Determine the (X, Y) coordinate at the center of the cell enclosing the given text.  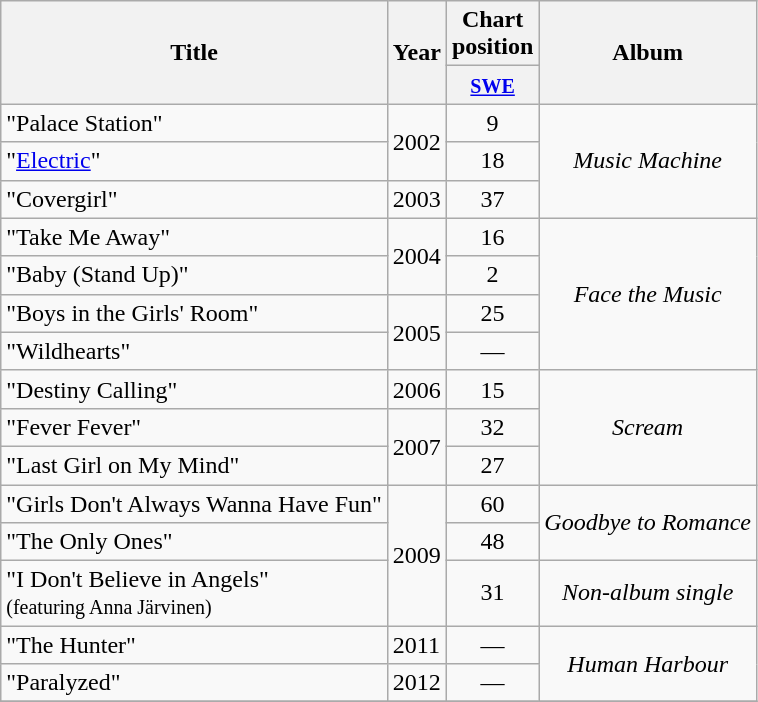
9 (492, 123)
27 (492, 465)
2009 (416, 554)
"Electric" (194, 161)
Music Machine (648, 161)
Human Harbour (648, 664)
2006 (416, 389)
2 (492, 275)
"Take Me Away" (194, 237)
16 (492, 237)
"Paralyzed" (194, 683)
"Wildhearts" (194, 351)
31 (492, 594)
2004 (416, 256)
"Palace Station" (194, 123)
2012 (416, 683)
Title (194, 52)
"The Only Ones" (194, 542)
"The Hunter" (194, 645)
Non-album single (648, 594)
"Girls Don't Always Wanna Have Fun" (194, 503)
SWE (492, 85)
37 (492, 199)
2002 (416, 142)
Album (648, 52)
Chart position (492, 34)
"Baby (Stand Up)" (194, 275)
18 (492, 161)
"Covergirl" (194, 199)
48 (492, 542)
"Last Girl on My Mind" (194, 465)
"Destiny Calling" (194, 389)
Year (416, 52)
2011 (416, 645)
"I Don't Believe in Angels" (featuring Anna Järvinen) (194, 594)
2003 (416, 199)
25 (492, 313)
32 (492, 427)
Goodbye to Romance (648, 522)
Scream (648, 427)
2005 (416, 332)
Face the Music (648, 294)
2007 (416, 446)
"Fever Fever" (194, 427)
15 (492, 389)
"Boys in the Girls' Room" (194, 313)
60 (492, 503)
